Return (x, y) of the center of cell containing provided text 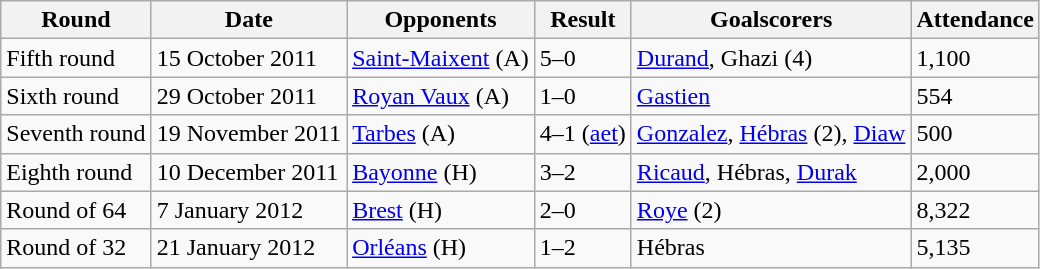
15 October 2011 (248, 58)
Round (76, 20)
Fifth round (76, 58)
1–0 (582, 96)
Date (248, 20)
5,135 (975, 248)
21 January 2012 (248, 248)
Seventh round (76, 134)
Result (582, 20)
Roye (2) (771, 210)
Saint-Maixent (A) (441, 58)
Orléans (H) (441, 248)
5–0 (582, 58)
Opponents (441, 20)
29 October 2011 (248, 96)
Attendance (975, 20)
Round of 64 (76, 210)
Brest (H) (441, 210)
500 (975, 134)
2–0 (582, 210)
Eighth round (76, 172)
Gastien (771, 96)
2,000 (975, 172)
Royan Vaux (A) (441, 96)
Ricaud, Hébras, Durak (771, 172)
7 January 2012 (248, 210)
Tarbes (A) (441, 134)
Durand, Ghazi (4) (771, 58)
Hébras (771, 248)
Gonzalez, Hébras (2), Diaw (771, 134)
1–2 (582, 248)
Bayonne (H) (441, 172)
554 (975, 96)
19 November 2011 (248, 134)
1,100 (975, 58)
10 December 2011 (248, 172)
8,322 (975, 210)
Sixth round (76, 96)
Round of 32 (76, 248)
4–1 (aet) (582, 134)
3–2 (582, 172)
Goalscorers (771, 20)
